Determine the [x, y] coordinate at the center of the cell enclosing the given text.  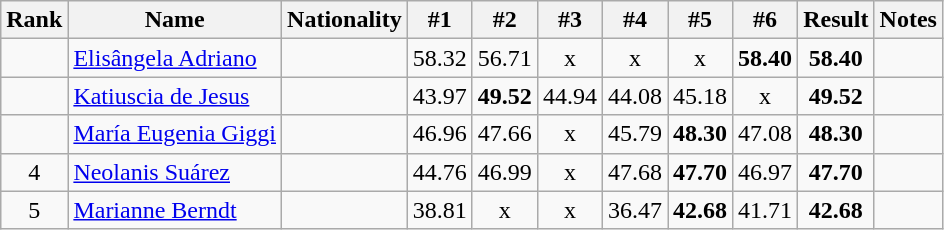
4 [34, 172]
56.71 [504, 58]
46.97 [766, 172]
Rank [34, 20]
45.18 [700, 96]
47.66 [504, 134]
Marianne Berndt [175, 210]
38.81 [440, 210]
#4 [634, 20]
Elisângela Adriano [175, 58]
5 [34, 210]
María Eugenia Giggi [175, 134]
#6 [766, 20]
36.47 [634, 210]
#5 [700, 20]
45.79 [634, 134]
47.08 [766, 134]
41.71 [766, 210]
Nationality [345, 20]
Name [175, 20]
#1 [440, 20]
#3 [570, 20]
47.68 [634, 172]
44.94 [570, 96]
Neolanis Suárez [175, 172]
Katiuscia de Jesus [175, 96]
43.97 [440, 96]
Notes [908, 20]
44.08 [634, 96]
46.99 [504, 172]
58.32 [440, 58]
#2 [504, 20]
Result [836, 20]
44.76 [440, 172]
46.96 [440, 134]
